For the text-containing cell, return its midpoint in [x, y] coordinate format. 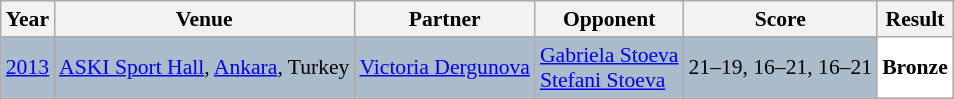
Victoria Dergunova [444, 68]
Year [28, 19]
Partner [444, 19]
Score [781, 19]
Opponent [610, 19]
2013 [28, 68]
ASKI Sport Hall, Ankara, Turkey [204, 68]
Venue [204, 19]
Bronze [915, 68]
Gabriela Stoeva Stefani Stoeva [610, 68]
21–19, 16–21, 16–21 [781, 68]
Result [915, 19]
